Scan for the cell matching the given text and deliver its (x, y) coordinate at center. 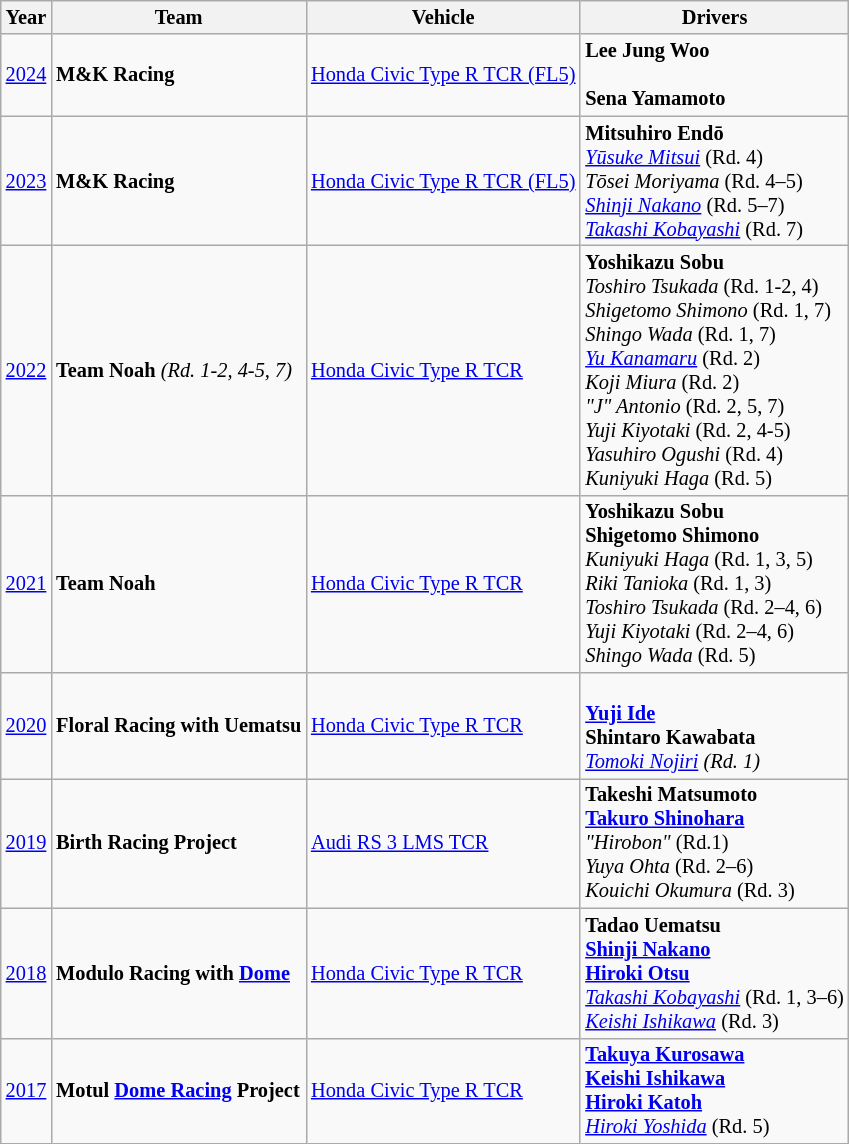
2024 (26, 75)
2019 (26, 843)
Motul Dome Racing Project (178, 1091)
Tadao Uematsu Shinji Nakano Hiroki Otsu Takashi Kobayashi (Rd. 1, 3–6) Keishi Ishikawa (Rd. 3) (714, 973)
Year (26, 17)
2017 (26, 1091)
Birth Racing Project (178, 843)
Modulo Racing with Dome (178, 973)
2018 (26, 973)
2022 (26, 370)
2020 (26, 726)
Drivers (714, 17)
Vehicle (443, 17)
Mitsuhiro Endō Yūsuke Mitsui (Rd. 4) Tōsei Moriyama (Rd. 4–5) Shinji Nakano (Rd. 5–7) Takashi Kobayashi (Rd. 7) (714, 181)
Takuya Kurosawa Keishi Ishikawa Hiroki Katoh Hiroki Yoshida (Rd. 5) (714, 1091)
2021 (26, 584)
Yuji Ide Shintaro Kawabata Tomoki Nojiri (Rd. 1) (714, 726)
Audi RS 3 LMS TCR (443, 843)
Team Noah (Rd. 1-2, 4-5, 7) (178, 370)
Floral Racing with Uematsu (178, 726)
Lee Jung Woo Sena Yamamoto (714, 75)
Takeshi Matsumoto Takuro Shinohara "Hirobon" (Rd.1) Yuya Ohta (Rd. 2–6) Kouichi Okumura (Rd. 3) (714, 843)
Team (178, 17)
Team Noah (178, 584)
2023 (26, 181)
